Return the (X, Y) coordinate for the center point of the cell that contains the specified text.  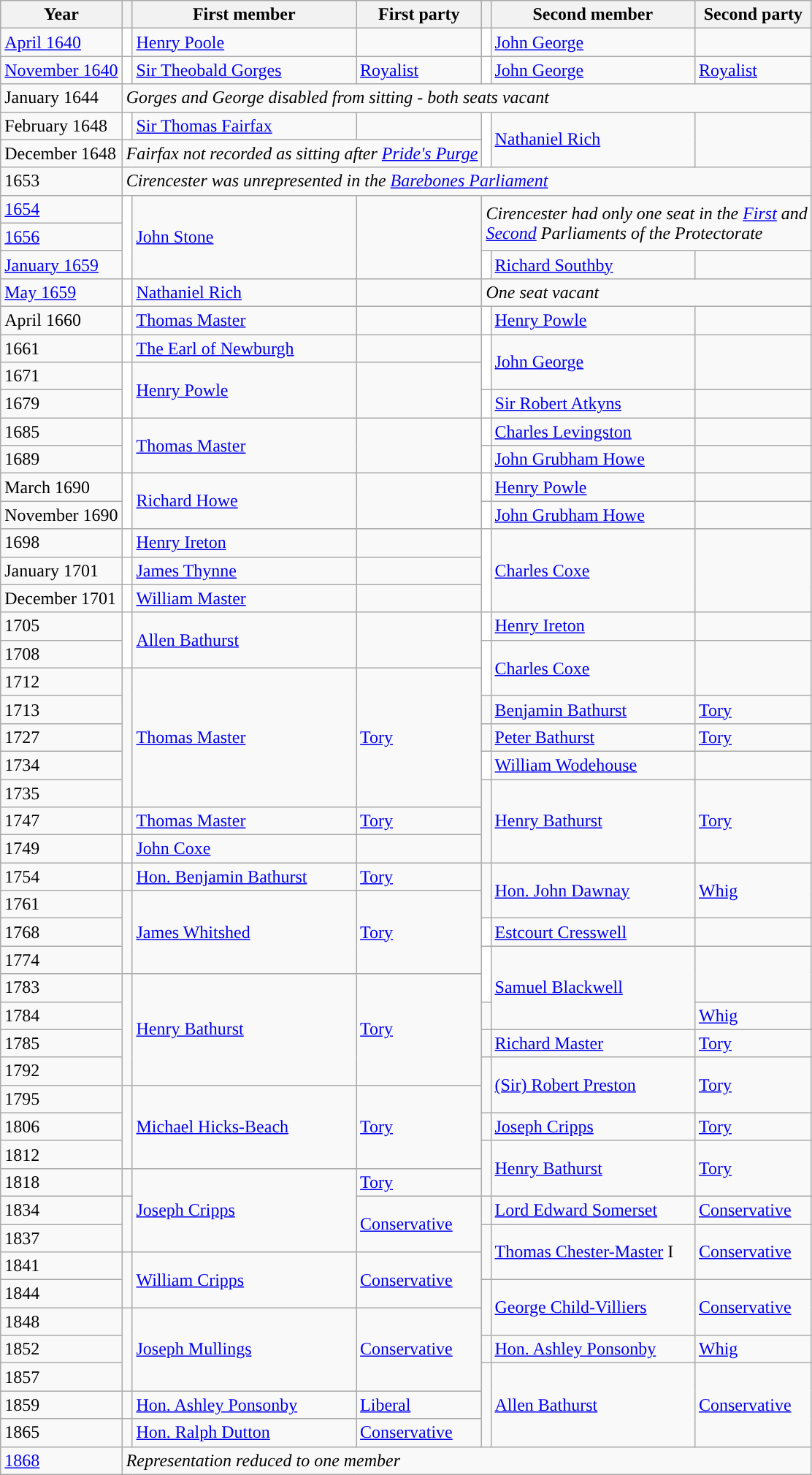
1868 (61, 1460)
1795 (61, 1099)
Representation reduced to one member (467, 1460)
Thomas Chester-Master I (593, 1252)
Richard Master (593, 1043)
1792 (61, 1071)
1844 (61, 1294)
Fairfax not recorded as sitting after Pride's Purge (302, 153)
Charles Levingston (593, 432)
Michael Hicks-Beach (244, 1127)
1727 (61, 737)
1653 (61, 181)
Benjamin Bathurst (593, 709)
1859 (61, 1405)
Second member (593, 15)
Cirencester was unrepresented in the Barebones Parliament (467, 181)
Year (61, 15)
November 1640 (61, 70)
April 1660 (61, 320)
George Child-Villiers (593, 1308)
James Whitshed (244, 932)
Gorges and George disabled from sitting - both seats vacant (467, 98)
Richard Howe (244, 501)
Sir Theobald Gorges (244, 70)
1754 (61, 877)
Hon. Ralph Dutton (244, 1433)
1671 (61, 376)
February 1648 (61, 126)
March 1690 (61, 487)
January 1701 (61, 571)
1857 (61, 1377)
1841 (61, 1266)
April 1640 (61, 42)
John Coxe (244, 849)
1865 (61, 1433)
Hon. Benjamin Bathurst (244, 877)
December 1648 (61, 153)
1785 (61, 1043)
1685 (61, 432)
1784 (61, 1015)
John Stone (244, 237)
William Cripps (244, 1280)
1654 (61, 209)
1679 (61, 404)
1656 (61, 237)
1735 (61, 793)
1705 (61, 626)
Sir Robert Atkyns (593, 404)
December 1701 (61, 598)
Liberal (419, 1405)
January 1644 (61, 98)
Sir Thomas Fairfax (244, 126)
Joseph Mullings (244, 1349)
November 1690 (61, 515)
Cirencester had only one seat in the First and Second Parliaments of the Protectorate (647, 223)
1774 (61, 960)
1848 (61, 1322)
Peter Bathurst (593, 737)
1761 (61, 904)
May 1659 (61, 292)
1713 (61, 709)
1852 (61, 1349)
Hon. John Dawnay (593, 891)
The Earl of Newburgh (244, 348)
1837 (61, 1238)
One seat vacant (647, 292)
Second party (753, 15)
First party (419, 15)
January 1659 (61, 264)
1768 (61, 932)
William Wodehouse (593, 765)
(Sir) Robert Preston (593, 1085)
1734 (61, 765)
1834 (61, 1210)
James Thynne (244, 571)
1712 (61, 682)
Samuel Blackwell (593, 988)
1783 (61, 988)
Henry Poole (244, 42)
Estcourt Cresswell (593, 932)
1661 (61, 348)
1689 (61, 460)
1708 (61, 654)
Lord Edward Somerset (593, 1210)
1818 (61, 1182)
First member (244, 15)
William Master (244, 598)
1747 (61, 821)
1812 (61, 1154)
1749 (61, 849)
Richard Southby (593, 264)
1698 (61, 543)
1806 (61, 1127)
